Return [x, y] of the center of cell containing provided text 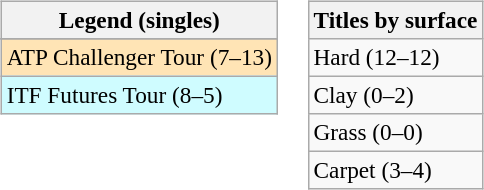
ATP Challenger Tour (7–13) [139, 57]
Carpet (3–4) [396, 171]
Hard (12–12) [396, 57]
Titles by surface [396, 20]
Legend (singles) [139, 20]
Clay (0–2) [396, 95]
ITF Futures Tour (8–5) [139, 95]
Grass (0–0) [396, 133]
